Provide the (x, y) coordinate of the cell's center where the given text is located.  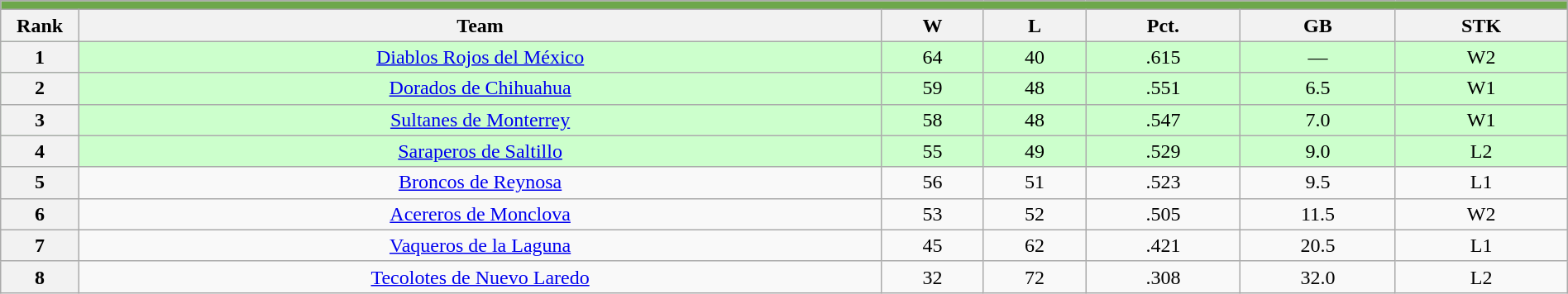
Saraperos de Saltillo (480, 151)
62 (1035, 245)
45 (933, 245)
Dorados de Chihuahua (480, 88)
.308 (1163, 277)
Broncos de Reynosa (480, 183)
3 (40, 120)
51 (1035, 183)
4 (40, 151)
.615 (1163, 57)
56 (933, 183)
.547 (1163, 120)
6 (40, 214)
52 (1035, 214)
Team (480, 26)
W (933, 26)
2 (40, 88)
5 (40, 183)
Tecolotes de Nuevo Laredo (480, 277)
20.5 (1318, 245)
1 (40, 57)
49 (1035, 151)
59 (933, 88)
Rank (40, 26)
32.0 (1318, 277)
11.5 (1318, 214)
.551 (1163, 88)
9.0 (1318, 151)
.529 (1163, 151)
7 (40, 245)
Vaqueros de la Laguna (480, 245)
53 (933, 214)
.523 (1163, 183)
32 (933, 277)
58 (933, 120)
.421 (1163, 245)
GB (1318, 26)
40 (1035, 57)
L (1035, 26)
Sultanes de Monterrey (480, 120)
64 (933, 57)
Pct. (1163, 26)
55 (933, 151)
8 (40, 277)
.505 (1163, 214)
6.5 (1318, 88)
— (1318, 57)
STK (1481, 26)
7.0 (1318, 120)
Acereros de Monclova (480, 214)
72 (1035, 277)
9.5 (1318, 183)
Diablos Rojos del México (480, 57)
